Return (X, Y) of the center of cell containing provided text 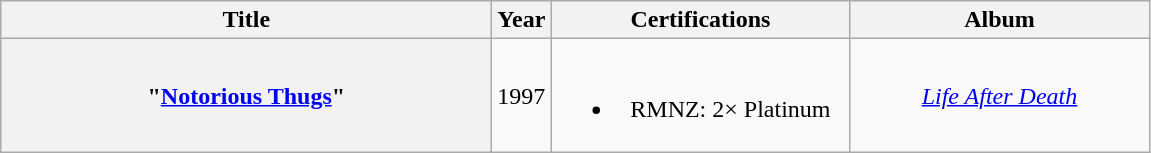
Album (1000, 20)
Life After Death (1000, 96)
Year (522, 20)
"Notorious Thugs" (246, 96)
Certifications (700, 20)
1997 (522, 96)
RMNZ: 2× Platinum (700, 96)
Title (246, 20)
